Output the [x, y] coordinate of the center of the cell containing the given text.  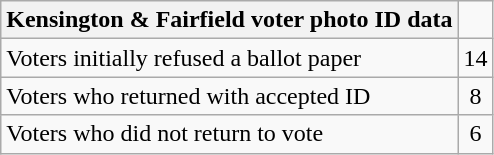
Voters initially refused a ballot paper [230, 58]
14 [476, 58]
6 [476, 134]
8 [476, 96]
Voters who returned with accepted ID [230, 96]
Kensington & Fairfield voter photo ID data [230, 20]
Voters who did not return to vote [230, 134]
